Pinpoint the cell where the given text exists, returning its [X, Y] midpoint coordinate. 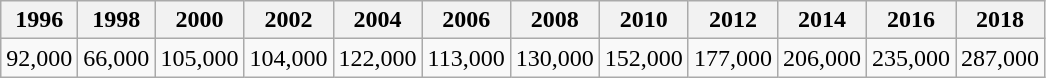
2010 [644, 20]
92,000 [40, 58]
2002 [288, 20]
104,000 [288, 58]
1998 [116, 20]
130,000 [554, 58]
287,000 [1000, 58]
235,000 [910, 58]
177,000 [732, 58]
2000 [200, 20]
152,000 [644, 58]
2006 [466, 20]
66,000 [116, 58]
2008 [554, 20]
2016 [910, 20]
1996 [40, 20]
2014 [822, 20]
2018 [1000, 20]
2004 [378, 20]
105,000 [200, 58]
122,000 [378, 58]
113,000 [466, 58]
2012 [732, 20]
206,000 [822, 58]
